Find where the given text appears and provide that cell's center as [X, Y] coordinate. 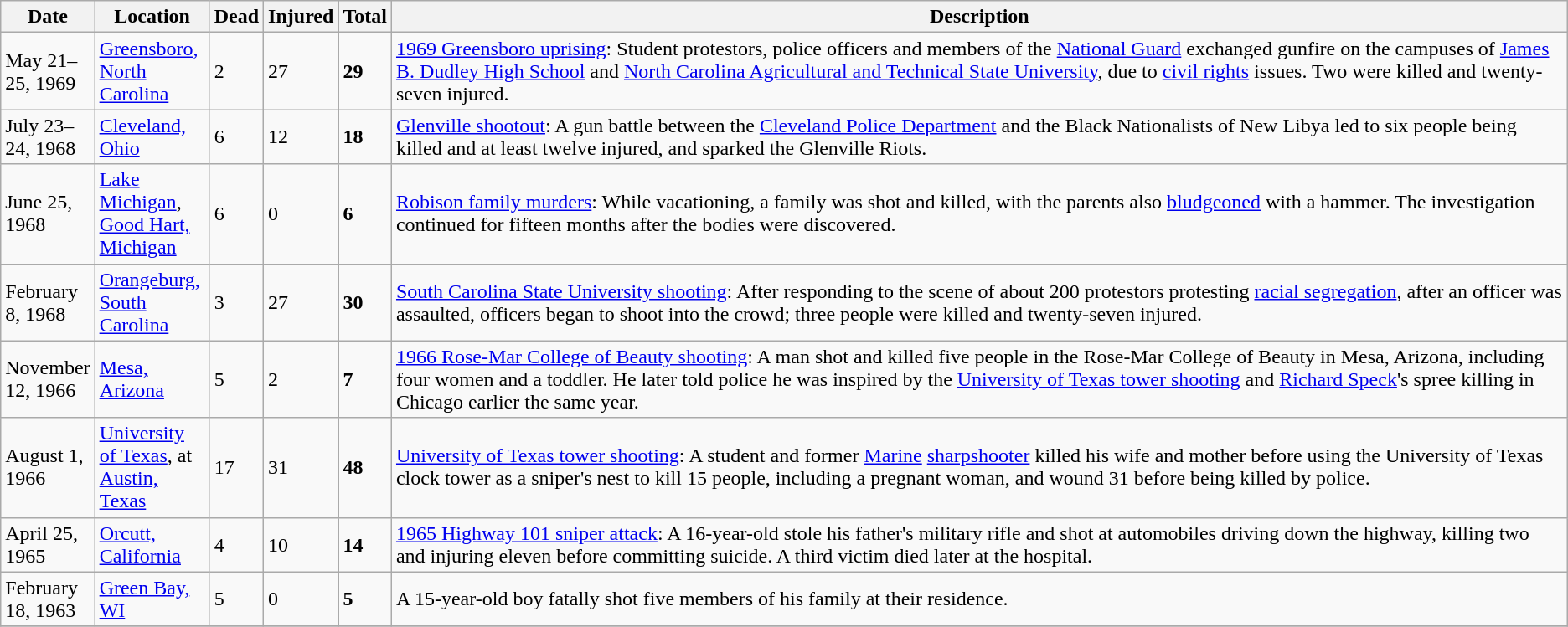
29 [365, 71]
University of Texas, at Austin, Texas [152, 467]
Mesa, Arizona [152, 379]
Date [48, 17]
May 21–25, 1969 [48, 71]
31 [302, 467]
A 15-year-old boy fatally shot five members of his family at their residence. [979, 599]
November 12, 1966 [48, 379]
June 25, 1968 [48, 214]
August 1, 1966 [48, 467]
48 [365, 467]
7 [365, 379]
Description [979, 17]
Cleveland, Ohio [152, 137]
Lake Michigan, Good Hart, Michigan [152, 214]
3 [236, 302]
Dead [236, 17]
17 [236, 467]
Location [152, 17]
10 [302, 544]
Orangeburg, South Carolina [152, 302]
February 8, 1968 [48, 302]
14 [365, 544]
February 18, 1963 [48, 599]
Total [365, 17]
Injured [302, 17]
12 [302, 137]
30 [365, 302]
Green Bay, WI [152, 599]
18 [365, 137]
July 23–24, 1968 [48, 137]
4 [236, 544]
April 25, 1965 [48, 544]
Greensboro, North Carolina [152, 71]
Orcutt, California [152, 544]
